Capture the cell that displays the provided text and extract its [X, Y] central coordinate. 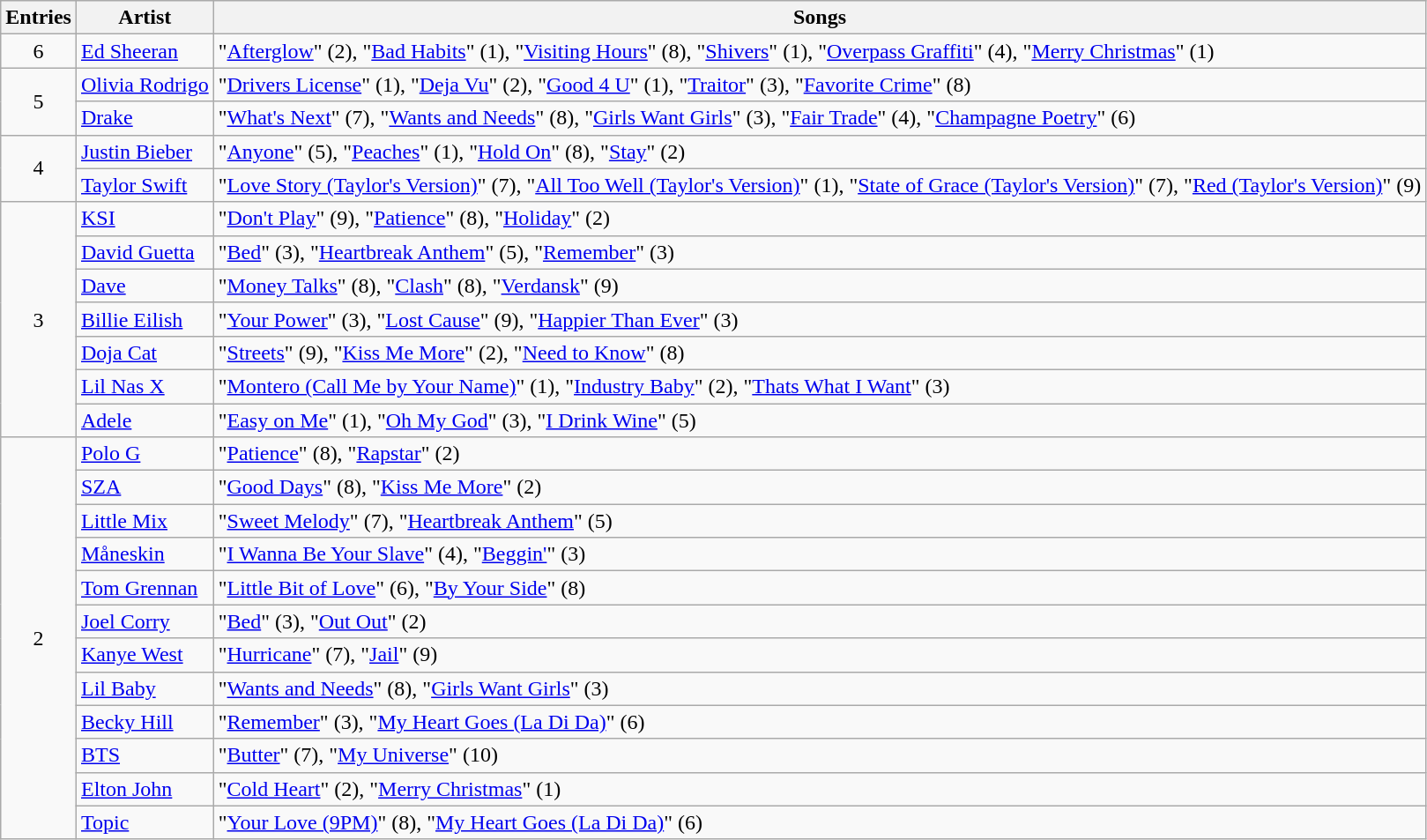
Kanye West [145, 655]
"Montero (Call Me by Your Name)" (1), "Industry Baby" (2), "Thats What I Want" (3) [820, 386]
Ed Sheeran [145, 51]
2 [39, 638]
"I Wanna Be Your Slave" (4), "Beggin'" (3) [820, 554]
"Your Power" (3), "Lost Cause" (9), "Happier Than Ever" (3) [820, 319]
"Streets" (9), "Kiss Me More" (2), "Need to Know" (8) [820, 353]
3 [39, 319]
"Drivers License" (1), "Deja Vu" (2), "Good 4 U" (1), "Traitor" (3), "Favorite Crime" (8) [820, 85]
"Remember" (3), "My Heart Goes (La Di Da)" (6) [820, 722]
Justin Bieber [145, 152]
Joel Corry [145, 621]
"Easy on Me" (1), "Oh My God" (3), "I Drink Wine" (5) [820, 420]
"Good Days" (8), "Kiss Me More" (2) [820, 487]
"Your Love (9PM)" (8), "My Heart Goes (La Di Da)" (6) [820, 822]
BTS [145, 755]
"Don't Play" (9), "Patience" (8), "Holiday" (2) [820, 219]
Taylor Swift [145, 185]
"Bed" (3), "Out Out" (2) [820, 621]
Dave [145, 286]
David Guetta [145, 252]
Songs [820, 18]
"Hurricane" (7), "Jail" (9) [820, 655]
SZA [145, 487]
"Love Story (Taylor's Version)" (7), "All Too Well (Taylor's Version)" (1), "State of Grace (Taylor's Version)" (7), "Red (Taylor's Version)" (9) [820, 185]
Drake [145, 118]
"Wants and Needs" (8), "Girls Want Girls" (3) [820, 688]
"Patience" (8), "Rapstar" (2) [820, 454]
"Butter" (7), "My Universe" (10) [820, 755]
"What's Next" (7), "Wants and Needs" (8), "Girls Want Girls" (3), "Fair Trade" (4), "Champagne Poetry" (6) [820, 118]
"Bed" (3), "Heartbreak Anthem" (5), "Remember" (3) [820, 252]
Doja Cat [145, 353]
6 [39, 51]
Little Mix [145, 521]
4 [39, 168]
Becky Hill [145, 722]
"Afterglow" (2), "Bad Habits" (1), "Visiting Hours" (8), "Shivers" (1), "Overpass Graffiti" (4), "Merry Christmas" (1) [820, 51]
Måneskin [145, 554]
Elton John [145, 789]
"Cold Heart" (2), "Merry Christmas" (1) [820, 789]
Artist [145, 18]
Tom Grennan [145, 588]
Topic [145, 822]
5 [39, 101]
"Anyone" (5), "Peaches" (1), "Hold On" (8), "Stay" (2) [820, 152]
"Sweet Melody" (7), "Heartbreak Anthem" (5) [820, 521]
KSI [145, 219]
Lil Baby [145, 688]
"Money Talks" (8), "Clash" (8), "Verdansk" (9) [820, 286]
Lil Nas X [145, 386]
Olivia Rodrigo [145, 85]
Polo G [145, 454]
Entries [39, 18]
"Little Bit of Love" (6), "By Your Side" (8) [820, 588]
Billie Eilish [145, 319]
Adele [145, 420]
